Locate the cell with the specified text and output its (X, Y) center coordinate. 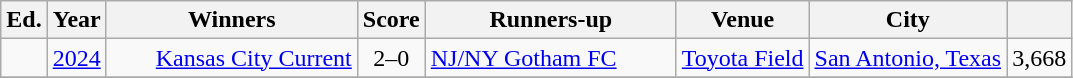
San Antonio, Texas (908, 58)
City (908, 20)
2024 (76, 58)
Toyota Field (742, 58)
Runners-up (550, 20)
NJ/NY Gotham FC (550, 58)
Score (391, 20)
Kansas City Current (232, 58)
Year (76, 20)
Winners (232, 20)
3,668 (1040, 58)
Ed. (24, 20)
2–0 (391, 58)
Venue (742, 20)
